From the cell containing the given text, extract its center point as [X, Y] coordinate. 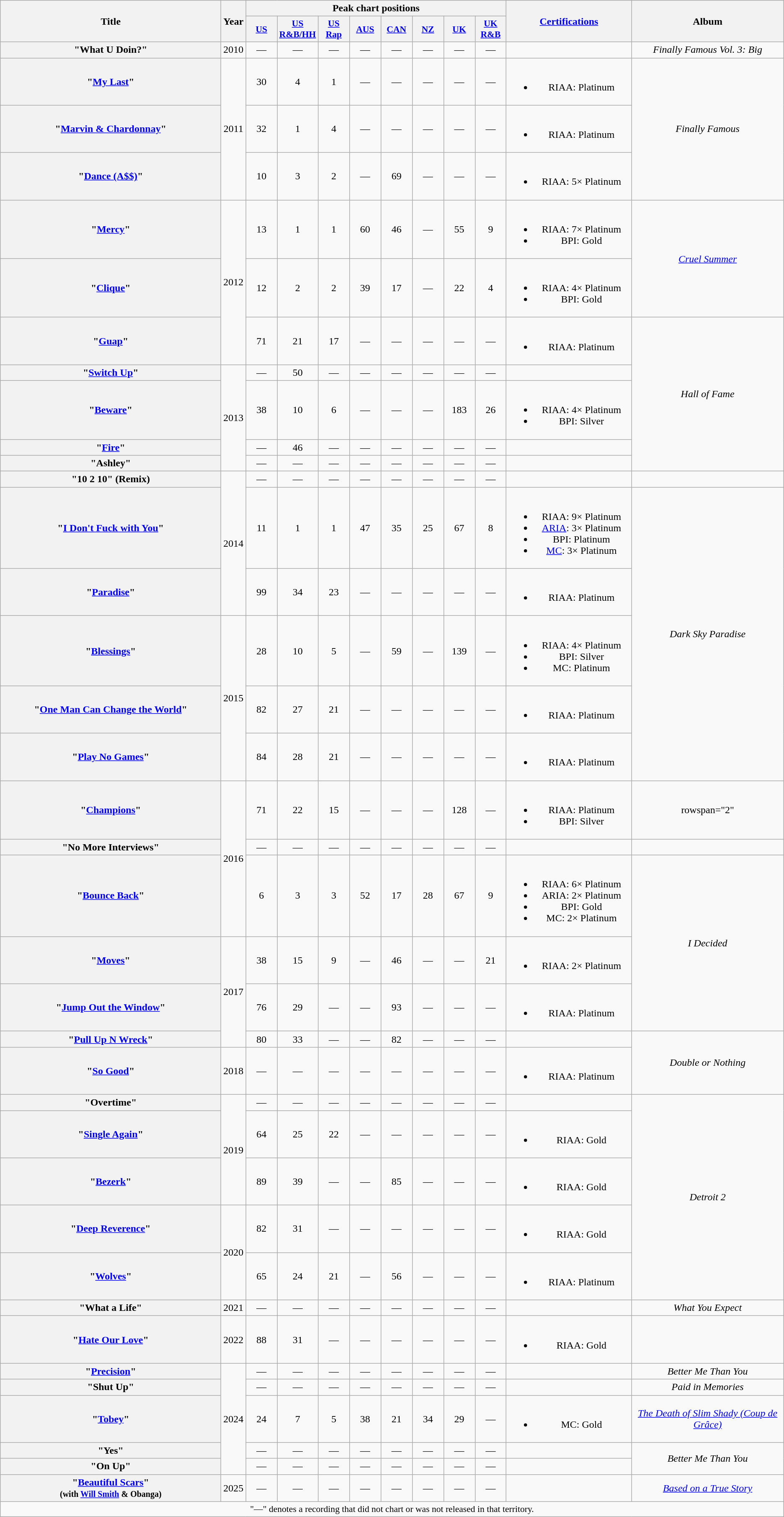
"What U Doin?" [111, 50]
Based on a True Story [708, 1488]
US [261, 29]
2016 [234, 858]
"Champions" [111, 810]
84 [261, 757]
2021 [234, 1308]
rowspan="2" [708, 810]
RIAA: 4× PlatinumBPI: Silver [569, 410]
2015 [234, 698]
NZ [428, 29]
CAN [396, 29]
50 [298, 372]
UKR&B [491, 29]
8 [491, 528]
Certifications [569, 21]
88 [261, 1340]
64 [261, 1134]
26 [491, 410]
Finally Famous [708, 129]
2018 [234, 1071]
The Death of Slim Shady (Coup de Grâce) [708, 1419]
"Hate Our Love" [111, 1340]
"Blessings" [111, 651]
69 [396, 176]
2013 [234, 418]
47 [365, 528]
35 [396, 528]
Peak chart positions [376, 8]
128 [459, 810]
Title [111, 21]
Year [234, 21]
Detroit 2 [708, 1197]
RIAA: PlatinumBPI: Silver [569, 810]
"Jump Out the Window" [111, 1007]
"Beautiful Scars"(with Will Smith & Obanga) [111, 1488]
23 [333, 592]
"Tobey" [111, 1419]
2017 [234, 992]
"Paradise" [111, 592]
139 [459, 651]
65 [261, 1276]
"Moves" [111, 960]
80 [261, 1039]
"—" denotes a recording that did not chart or was not released in that territory. [392, 1509]
RIAA: 4× PlatinumBPI: Gold [569, 288]
32 [261, 129]
"Marvin & Chardonnay" [111, 129]
12 [261, 288]
USRap [333, 29]
RIAA: 9× PlatinumARIA: 3× PlatinumBPI: PlatinumMC: 3× Platinum [569, 528]
"So Good" [111, 1071]
RIAA: 6× PlatinumARIA: 2× PlatinumBPI: GoldMC: 2× Platinum [569, 896]
RIAA: 7× PlatinumBPI: Gold [569, 229]
MC: Gold [569, 1419]
"I Don't Fuck with You" [111, 528]
7 [298, 1419]
93 [396, 1007]
RIAA: 5× Platinum [569, 176]
Double or Nothing [708, 1062]
"Bounce Back" [111, 896]
52 [365, 896]
Cruel Summer [708, 258]
"Fire" [111, 447]
"Deep Reverence" [111, 1229]
"Beware" [111, 410]
Finally Famous Vol. 3: Big [708, 50]
"Guap" [111, 341]
56 [396, 1276]
"What a Life" [111, 1308]
"Clique" [111, 288]
"Overtime" [111, 1102]
2020 [234, 1253]
183 [459, 410]
RIAA: 2× Platinum [569, 960]
"10 2 10" (Remix) [111, 479]
"Dance (A$$)" [111, 176]
"My Last" [111, 81]
2024 [234, 1419]
59 [396, 651]
Dark Sky Paradise [708, 634]
"Ashley" [111, 463]
I Decided [708, 943]
Album [708, 21]
"On Up" [111, 1466]
60 [365, 229]
"Switch Up" [111, 372]
"Precision" [111, 1371]
76 [261, 1007]
33 [298, 1039]
55 [459, 229]
2010 [234, 50]
"One Man Can Change the World" [111, 710]
"Single Again" [111, 1134]
"Yes" [111, 1450]
2012 [234, 282]
30 [261, 81]
2019 [234, 1150]
USR&B/HH [298, 29]
2022 [234, 1340]
UK [459, 29]
85 [396, 1181]
"Mercy" [111, 229]
AUS [365, 29]
Hall of Fame [708, 394]
RIAA: 4× PlatinumBPI: SilverMC: Platinum [569, 651]
13 [261, 229]
89 [261, 1181]
Paid in Memories [708, 1387]
27 [298, 710]
"Bezerk" [111, 1181]
99 [261, 592]
"No More Interviews" [111, 847]
"Shut Up" [111, 1387]
"Wolves" [111, 1276]
2014 [234, 544]
"Play No Games" [111, 757]
"Pull Up N Wreck" [111, 1039]
2011 [234, 129]
2025 [234, 1488]
11 [261, 528]
What You Expect [708, 1308]
